For the text-containing cell, return its midpoint in (X, Y) coordinate format. 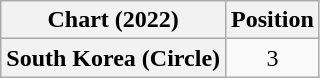
Chart (2022) (114, 20)
Position (273, 20)
3 (273, 58)
South Korea (Circle) (114, 58)
